Locate the cell with the specified text and output its [X, Y] center coordinate. 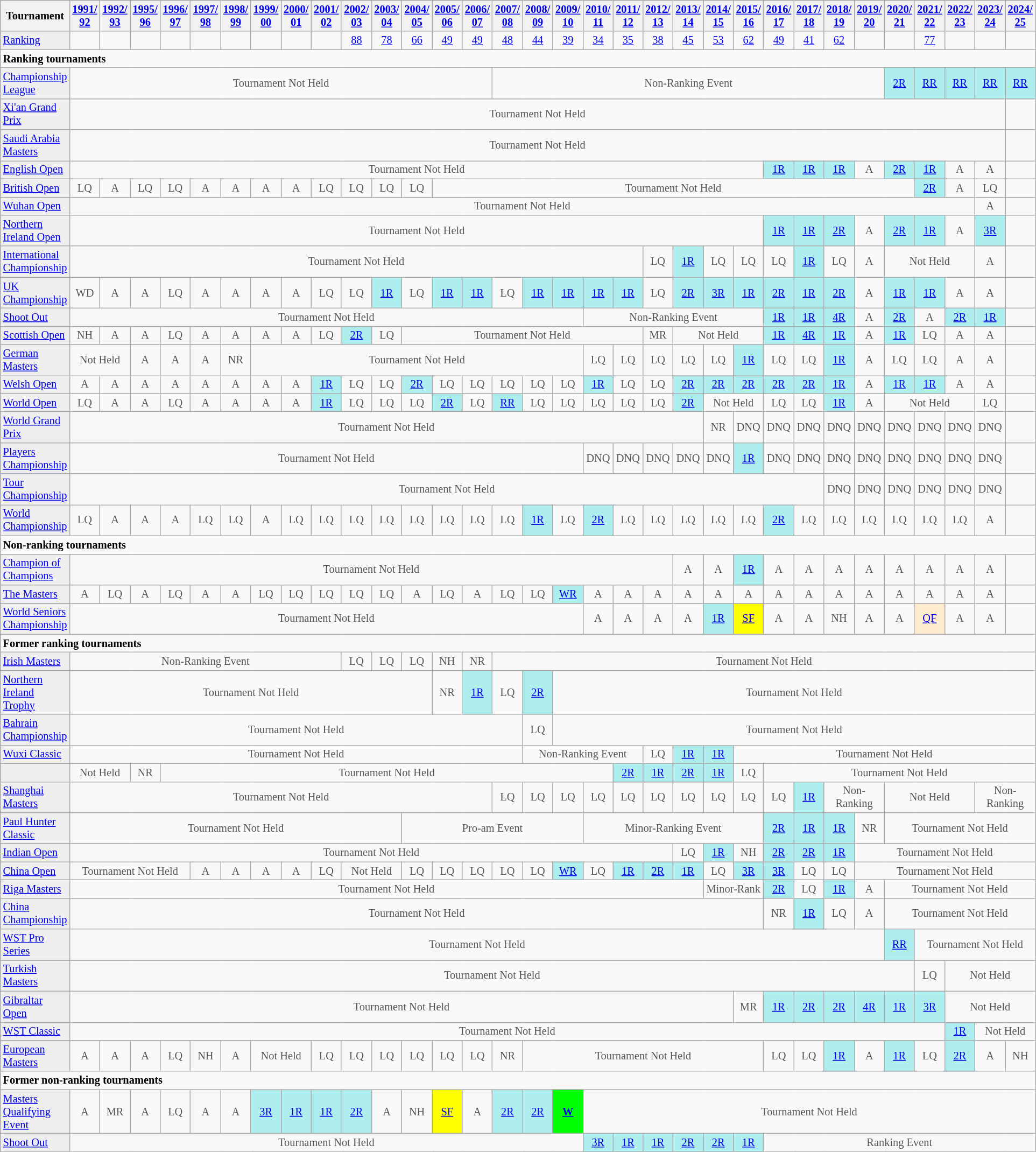
1998/99 [236, 16]
WST Pro Series [36, 945]
Ranking [36, 40]
Shanghai Masters [36, 797]
British Open [36, 188]
1995/96 [145, 16]
2022/23 [960, 16]
35 [628, 40]
2017/18 [809, 16]
2020/21 [899, 16]
2023/24 [990, 16]
Former ranking tournaments [518, 643]
Tournament [36, 16]
Former non-ranking tournaments [518, 1080]
Ranking Event [900, 1142]
Xi'an Grand Prix [36, 114]
Wuhan Open [36, 206]
2002/03 [356, 16]
Irish Masters [36, 661]
1991/92 [84, 16]
Saudi Arabia Masters [36, 145]
2008/09 [538, 16]
39 [568, 40]
78 [386, 40]
2007/08 [508, 16]
WD [84, 293]
Non-ranking tournaments [518, 545]
41 [809, 40]
Minor-Ranking Event [673, 828]
2006/07 [477, 16]
2018/19 [839, 16]
48 [508, 40]
34 [598, 40]
2024/25 [1020, 16]
2021/22 [929, 16]
1997/98 [206, 16]
38 [658, 40]
2013/14 [688, 16]
Gibraltar Open [36, 1007]
2011/12 [628, 16]
Pro-am Event [493, 828]
Minor-Rank [734, 889]
Players Championship [36, 458]
77 [929, 40]
World Open [36, 403]
2001/02 [326, 16]
International Championship [36, 262]
Northern Ireland Trophy [36, 692]
2010/11 [598, 16]
Paul Hunter Classic [36, 828]
45 [688, 40]
China Open [36, 871]
53 [718, 40]
World Championship [36, 520]
Turkish Masters [36, 975]
UK Championship [36, 293]
European Masters [36, 1056]
88 [356, 40]
China Championship [36, 914]
World Seniors Championship [36, 619]
Wuxi Classic [36, 754]
1999/00 [266, 16]
Bahrain Championship [36, 730]
QF [929, 619]
66 [417, 40]
Championship League [36, 83]
2016/17 [779, 16]
2009/10 [568, 16]
German Masters [36, 360]
2005/06 [447, 16]
Tour Championship [36, 489]
Welsh Open [36, 384]
1992/93 [115, 16]
1996/97 [175, 16]
2000/01 [296, 16]
2019/20 [869, 16]
English Open [36, 170]
2012/13 [658, 16]
2014/15 [718, 16]
World Grand Prix [36, 427]
The Masters [36, 594]
44 [538, 40]
Champion of Champions [36, 570]
2003/04 [386, 16]
2004/05 [417, 16]
Northern Ireland Open [36, 230]
W [568, 1112]
Ranking tournaments [518, 59]
WST Classic [36, 1031]
Indian Open [36, 853]
Scottish Open [36, 335]
2015/16 [749, 16]
Masters Qualifying Event [36, 1112]
Riga Masters [36, 889]
